Scan for the cell matching the given text and deliver its [X, Y] coordinate at center. 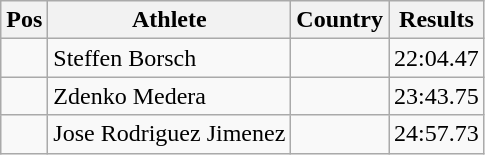
22:04.47 [437, 58]
Zdenko Medera [170, 96]
23:43.75 [437, 96]
24:57.73 [437, 134]
Steffen Borsch [170, 58]
Pos [24, 20]
Jose Rodriguez Jimenez [170, 134]
Country [340, 20]
Athlete [170, 20]
Results [437, 20]
